Scan for the cell matching the given text and deliver its [X, Y] coordinate at center. 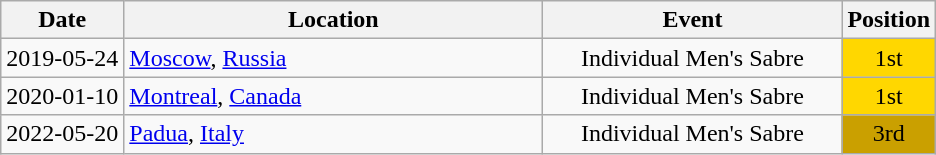
3rd [889, 134]
Date [62, 20]
Moscow, Russia [334, 58]
Padua, Italy [334, 134]
2020-01-10 [62, 96]
Montreal, Canada [334, 96]
Event [692, 20]
Location [334, 20]
Position [889, 20]
2019-05-24 [62, 58]
2022-05-20 [62, 134]
